Find where the given text appears and provide that cell's center as [x, y] coordinate. 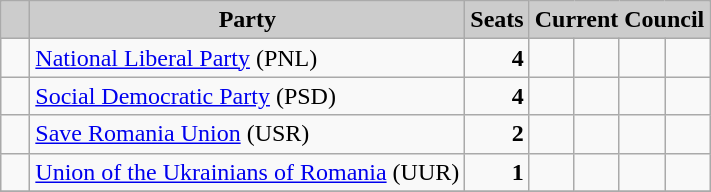
2 [497, 134]
National Liberal Party (PNL) [248, 58]
Save Romania Union (USR) [248, 134]
Union of the Ukrainians of Romania (UUR) [248, 172]
Current Council [620, 20]
Social Democratic Party (PSD) [248, 96]
1 [497, 172]
Seats [497, 20]
Party [248, 20]
